Identify which cell holds the provided text, then report its [x, y] central coordinate. 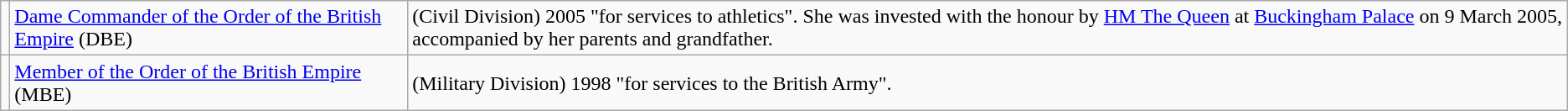
Member of the Order of the British Empire (MBE) [209, 82]
Dame Commander of the Order of the British Empire (DBE) [209, 29]
(Military Division) 1998 "for services to the British Army". [988, 82]
